Find where the given text appears and provide that cell's center as [x, y] coordinate. 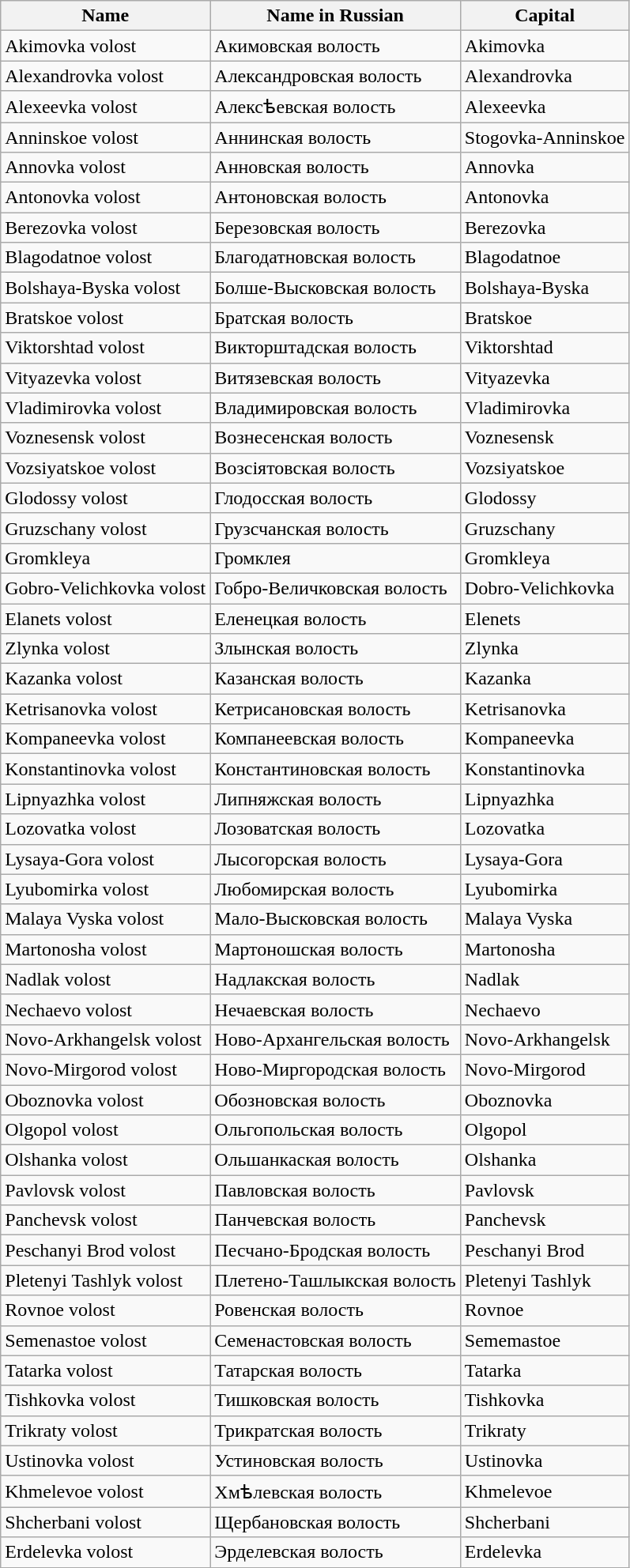
Gobro-Velichkovka volost [106, 588]
Lysaya-Gora [545, 859]
Peschanyi Brod [545, 1250]
Глодосская волость [335, 498]
Trikraty volost [106, 1430]
Антоновская волость [335, 198]
Pletenyi Tashlyk [545, 1280]
Тишковская волость [335, 1400]
Panchevsk volost [106, 1220]
Ново-Миргородская волость [335, 1069]
Alexandrovka [545, 76]
Novo-Arkhangelsk [545, 1039]
Olshanka [545, 1160]
Ровенская волость [335, 1310]
Antonovka [545, 198]
Annovka volost [106, 168]
Аннинская волость [335, 137]
Vladimirovka volost [106, 408]
Name [106, 16]
Обозновская волость [335, 1099]
Pavlovsk volost [106, 1190]
Ново-Архангельская волость [335, 1039]
Oboznovka [545, 1099]
Novo-Mirgorod [545, 1069]
Lozovatka volost [106, 829]
Glodossy volost [106, 498]
Vityazevka [545, 378]
Возсіятовская волость [335, 468]
Alexandrovka volost [106, 76]
Владимировская волость [335, 408]
Zlynka [545, 649]
Glodossy [545, 498]
Kazanka volost [106, 679]
Antonovka volost [106, 198]
Lyubomirka [545, 889]
Trikraty [545, 1430]
Плетено-Ташлыкская волость [335, 1280]
Ольшанкаская волость [335, 1160]
Sememastoe [545, 1340]
Устиновская волость [335, 1461]
Благодатновская волость [335, 258]
Болше-Высковская волость [335, 288]
Olshanka volost [106, 1160]
Nadlak [545, 979]
Вознесенская волость [335, 438]
Ketrisanovka [545, 709]
Panchevsk [545, 1220]
Malaya Vyska volost [106, 919]
Alexeevka [545, 107]
Константиновская волость [335, 769]
Кетрисановская волость [335, 709]
Kompaneevka volost [106, 739]
Akimovka volost [106, 46]
Elanets volost [106, 619]
Витязевская волость [335, 378]
Татарская волость [335, 1370]
Semenastoe volost [106, 1340]
Bolshaya-Byska volost [106, 288]
Annovka [545, 168]
Nadlak volost [106, 979]
Lysaya-Gora volost [106, 859]
Erdelevka [545, 1552]
Еленецкая волость [335, 619]
Shcherbani [545, 1522]
Хмѣлевская волость [335, 1491]
Khmelevoe volost [106, 1491]
Bratskoe volost [106, 318]
Березовская волость [335, 228]
Viktorshtad [545, 348]
Voznesensk [545, 438]
Злынская волость [335, 649]
Липняжская волость [335, 799]
Novo-Arkhangelsk volost [106, 1039]
Надлакская волость [335, 979]
Ketrisanovka volost [106, 709]
Martonosha [545, 949]
Peschanyi Brod volost [106, 1250]
Zlynka volost [106, 649]
Malaya Vyska [545, 919]
Александровская волость [335, 76]
Трикратская волость [335, 1430]
Olgopol volost [106, 1130]
Lyubomirka volost [106, 889]
Грузсчанская волость [335, 528]
Elenets [545, 619]
Gruzschany volost [106, 528]
Martonosha volost [106, 949]
Tishkovka volost [106, 1400]
Гобро-Величковская волость [335, 588]
Kompaneevka [545, 739]
Pletenyi Tashlyk volost [106, 1280]
Khmelevoe [545, 1491]
Vityazevka volost [106, 378]
Rovnoe [545, 1310]
Мартоношская волость [335, 949]
Dobro-Velichkovka [545, 588]
Nechaevo volost [106, 1009]
Shcherbani volost [106, 1522]
Викторштадская волость [335, 348]
Акимовская волость [335, 46]
Voznesensk volost [106, 438]
Эрделевская волость [335, 1552]
Мало-Высковская волость [335, 919]
Erdelevka volost [106, 1552]
Павловская волость [335, 1190]
Семенастовская волость [335, 1340]
Oboznovka volost [106, 1099]
Анновская волость [335, 168]
Vozsiyatskoe [545, 468]
Панчевская волость [335, 1220]
Громклея [335, 558]
Kazanka [545, 679]
Capital [545, 16]
Berezovka [545, 228]
Gruzschany [545, 528]
Любомирская волость [335, 889]
Rovnoe volost [106, 1310]
Alexeevka volost [106, 107]
Казанская волость [335, 679]
Братская волость [335, 318]
Blagodatnoe volost [106, 258]
Vozsiyatskoe volost [106, 468]
Stogovka-Anninskoe [545, 137]
Tatarka [545, 1370]
Olgopol [545, 1130]
Компанеевская волость [335, 739]
Tatarka volost [106, 1370]
Bolshaya-Byska [545, 288]
Tishkovka [545, 1400]
Ustinovka [545, 1461]
Лозоватская волость [335, 829]
Konstantinovka [545, 769]
Konstantinovka volost [106, 769]
Lipnyazhka [545, 799]
Vladimirovka [545, 408]
Novo-Mirgorod volost [106, 1069]
Lipnyazhka volost [106, 799]
Berezovka volost [106, 228]
Песчано-Бродская волость [335, 1250]
Bratskoe [545, 318]
Лысогорская волость [335, 859]
Blagodatnoe [545, 258]
Ольгопольская волость [335, 1130]
Ustinovka volost [106, 1461]
Name in Russian [335, 16]
Щербановская волость [335, 1522]
Алексѣевская волость [335, 107]
Akimovka [545, 46]
Anninskoe volost [106, 137]
Нечаевская волость [335, 1009]
Viktorshtad volost [106, 348]
Nechaevo [545, 1009]
Pavlovsk [545, 1190]
Lozovatka [545, 829]
